Find where the given text appears and provide that cell's center as (X, Y) coordinate. 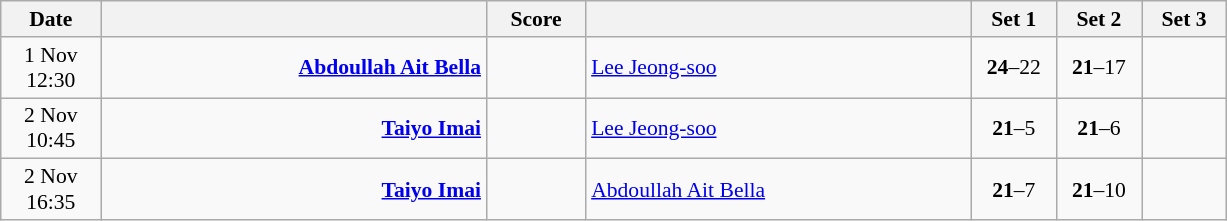
21–17 (1098, 68)
24–22 (1014, 68)
21–7 (1014, 190)
Set 3 (1184, 19)
Set 2 (1098, 19)
Date (51, 19)
Score (536, 19)
2 Nov10:45 (51, 128)
1 Nov12:30 (51, 68)
21–5 (1014, 128)
Set 1 (1014, 19)
2 Nov16:35 (51, 190)
21–10 (1098, 190)
21–6 (1098, 128)
